Find where the given text appears and provide that cell's center as [X, Y] coordinate. 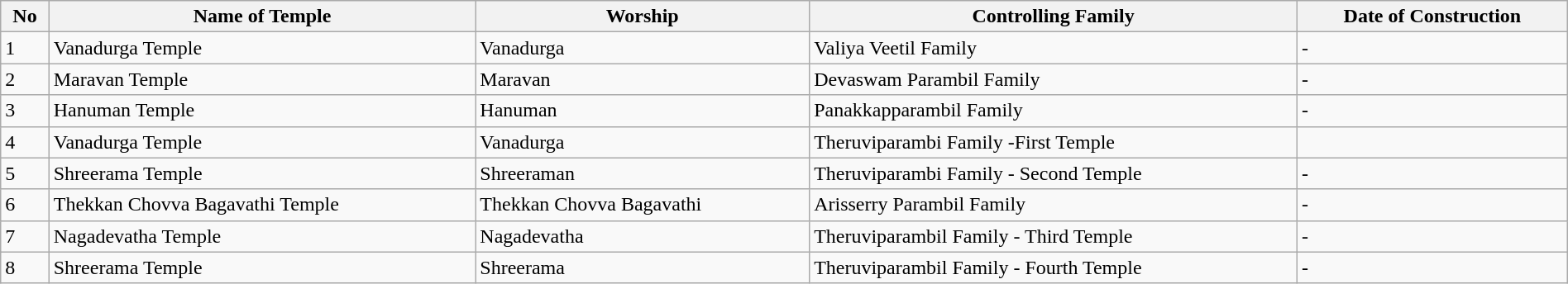
Date of Construction [1432, 17]
Thekkan Chovva Bagavathi Temple [262, 205]
Arisserry Parambil Family [1054, 205]
Maravan [643, 79]
1 [25, 48]
Valiya Veetil Family [1054, 48]
Hanuman Temple [262, 111]
8 [25, 267]
Hanuman [643, 111]
Name of Temple [262, 17]
Nagadevatha [643, 236]
Theruviparambi Family -First Temple [1054, 142]
Theruviparambil Family - Third Temple [1054, 236]
No [25, 17]
Theruviparambi Family - Second Temple [1054, 173]
5 [25, 173]
6 [25, 205]
Maravan Temple [262, 79]
Shreeraman [643, 173]
3 [25, 111]
Worship [643, 17]
Shreerama [643, 267]
2 [25, 79]
Devaswam Parambil Family [1054, 79]
Controlling Family [1054, 17]
Theruviparambil Family - Fourth Temple [1054, 267]
Panakkapparambil Family [1054, 111]
4 [25, 142]
7 [25, 236]
Thekkan Chovva Bagavathi [643, 205]
Nagadevatha Temple [262, 236]
